From the cell containing the given text, extract its center point as (x, y) coordinate. 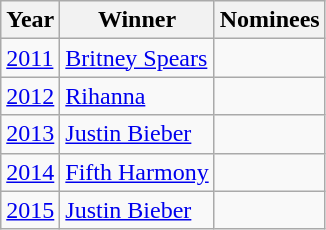
Britney Spears (137, 58)
Nominees (270, 20)
2014 (30, 172)
Winner (137, 20)
2013 (30, 134)
Year (30, 20)
2011 (30, 58)
Rihanna (137, 96)
2012 (30, 96)
Fifth Harmony (137, 172)
2015 (30, 210)
